Determine the [X, Y] coordinate at the center of the cell enclosing the given text.  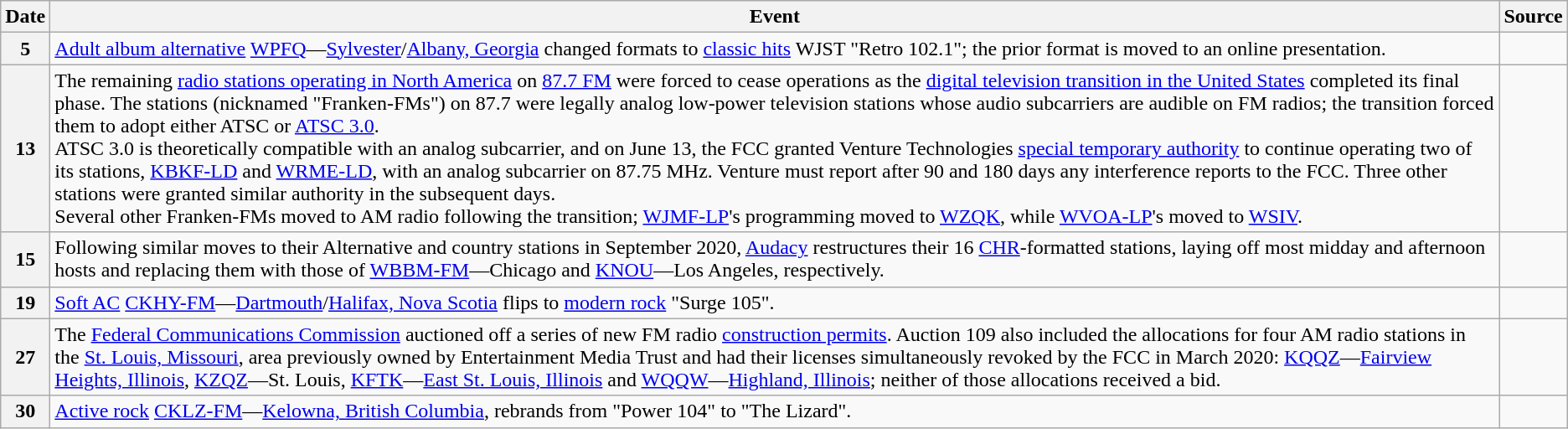
Event [775, 17]
30 [25, 411]
Active rock CKLZ-FM—Kelowna, British Columbia, rebrands from "Power 104" to "The Lizard". [775, 411]
5 [25, 49]
Date [25, 17]
15 [25, 260]
13 [25, 148]
Soft AC CKHY-FM—Dartmouth/Halifax, Nova Scotia flips to modern rock "Surge 105". [775, 302]
Source [1533, 17]
27 [25, 357]
19 [25, 302]
